Extract the (X, Y) coordinate from the center of the cell holding the provided text.  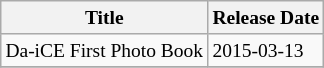
Da-iCE First Photo Book (104, 50)
Title (104, 18)
2015-03-13 (266, 50)
Release Date (266, 18)
